Output the [X, Y] coordinate of the center of the cell containing the given text.  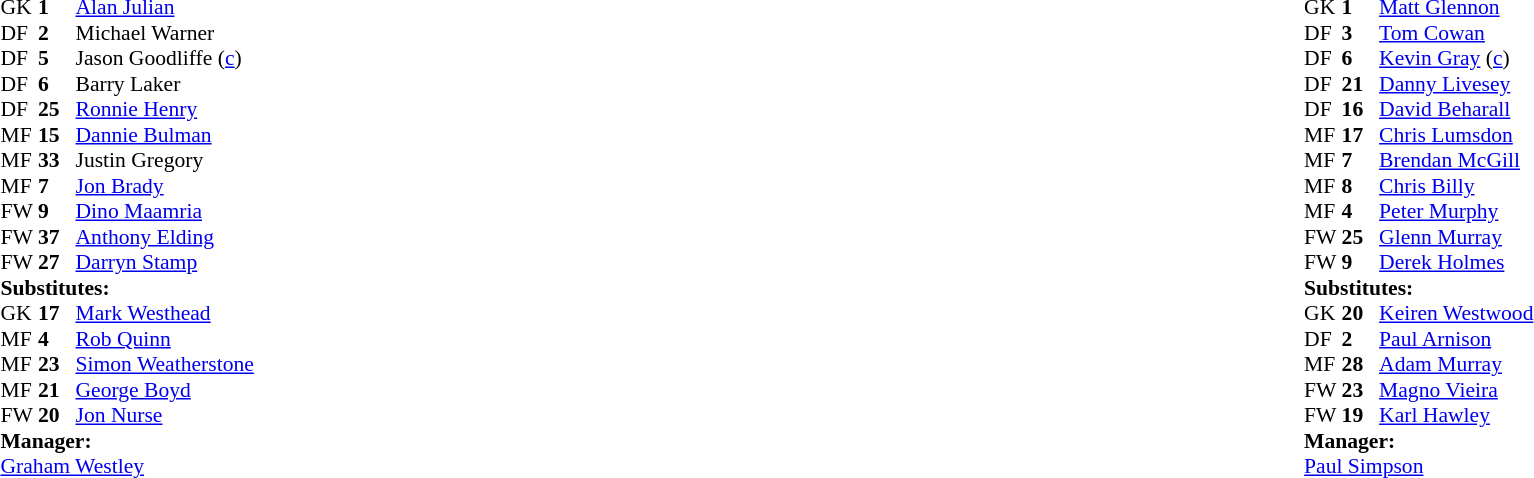
Anthony Elding [165, 237]
Karl Hawley [1456, 415]
5 [57, 59]
27 [57, 263]
Barry Laker [165, 84]
Chris Lumsdon [1456, 135]
Chris Billy [1456, 186]
19 [1361, 415]
Dino Maamria [165, 211]
Danny Livesey [1456, 84]
Tom Cowan [1456, 33]
16 [1361, 109]
Jon Nurse [165, 415]
Peter Murphy [1456, 211]
Derek Holmes [1456, 263]
15 [57, 135]
Adam Murray [1456, 365]
Darryn Stamp [165, 263]
28 [1361, 365]
Jon Brady [165, 186]
George Boyd [165, 390]
Rob Quinn [165, 339]
David Beharall [1456, 109]
Michael Warner [165, 33]
Glenn Murray [1456, 237]
Simon Weatherstone [165, 365]
Keiren Westwood [1456, 313]
37 [57, 237]
Ronnie Henry [165, 109]
Justin Gregory [165, 161]
Mark Westhead [165, 313]
Brendan McGill [1456, 161]
3 [1361, 33]
Kevin Gray (c) [1456, 59]
Paul Arnison [1456, 339]
Magno Vieira [1456, 390]
8 [1361, 186]
Jason Goodliffe (c) [165, 59]
Dannie Bulman [165, 135]
33 [57, 161]
